Detect which cell encompasses the target text, then output its (X, Y) center coordinate. 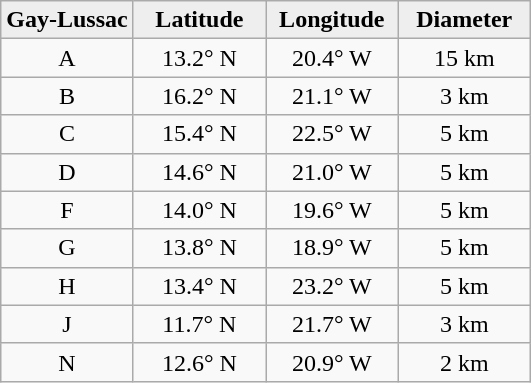
21.7° W (332, 324)
20.9° W (332, 362)
13.2° N (199, 58)
12.6° N (199, 362)
Diameter (464, 20)
H (67, 286)
16.2° N (199, 96)
23.2° W (332, 286)
C (67, 134)
D (67, 172)
18.9° W (332, 248)
2 km (464, 362)
F (67, 210)
13.8° N (199, 248)
G (67, 248)
14.6° N (199, 172)
19.6° W (332, 210)
B (67, 96)
15.4° N (199, 134)
Latitude (199, 20)
Gay-Lussac (67, 20)
J (67, 324)
A (67, 58)
20.4° W (332, 58)
21.1° W (332, 96)
21.0° W (332, 172)
22.5° W (332, 134)
13.4° N (199, 286)
14.0° N (199, 210)
N (67, 362)
Longitude (332, 20)
11.7° N (199, 324)
15 km (464, 58)
